Pinpoint the cell where the given text exists, returning its (X, Y) midpoint coordinate. 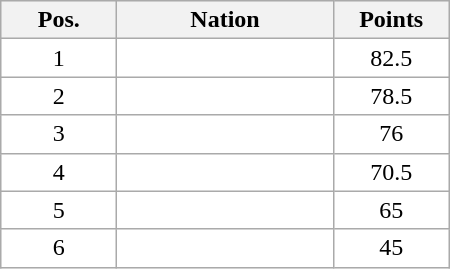
5 (59, 210)
Points (391, 20)
78.5 (391, 96)
4 (59, 172)
70.5 (391, 172)
1 (59, 58)
45 (391, 248)
76 (391, 134)
3 (59, 134)
Pos. (59, 20)
6 (59, 248)
65 (391, 210)
2 (59, 96)
82.5 (391, 58)
Nation (225, 20)
